Return the (x, y) coordinate for the center point of the cell that contains the specified text.  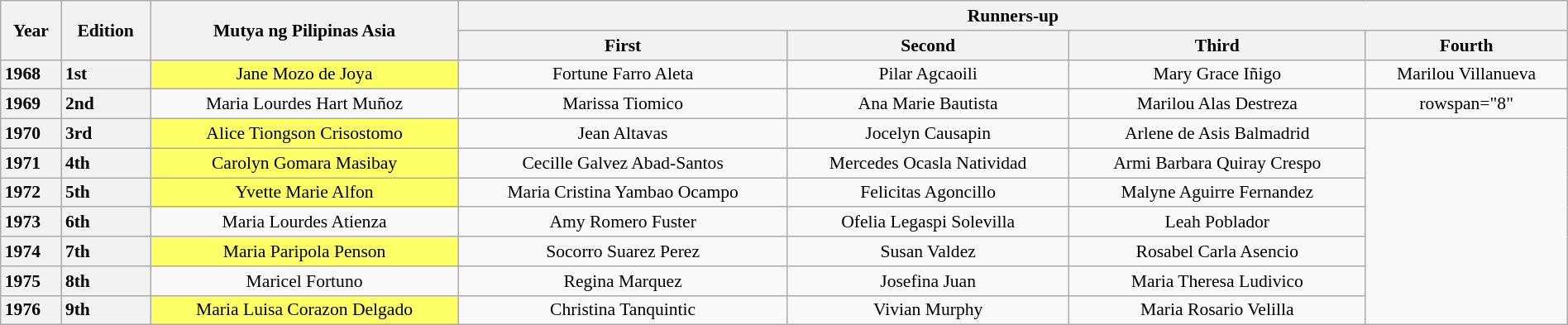
Jocelyn Causapin (928, 134)
Jane Mozo de Joya (304, 74)
1970 (31, 134)
Fourth (1466, 45)
Fortune Farro Aleta (624, 74)
Rosabel Carla Asencio (1217, 251)
Amy Romero Fuster (624, 222)
1973 (31, 222)
Maria Lourdes Hart Muñoz (304, 104)
Maricel Fortuno (304, 281)
rowspan="8" (1466, 104)
Third (1217, 45)
Vivian Murphy (928, 310)
2nd (106, 104)
Pilar Agcaoili (928, 74)
Christina Tanquintic (624, 310)
Marissa Tiomico (624, 104)
Ofelia Legaspi Solevilla (928, 222)
1971 (31, 163)
Socorro Suarez Perez (624, 251)
Maria Lourdes Atienza (304, 222)
1974 (31, 251)
Year (31, 30)
6th (106, 222)
1975 (31, 281)
Edition (106, 30)
4th (106, 163)
9th (106, 310)
Maria Paripola Penson (304, 251)
Maria Theresa Ludivico (1217, 281)
Maria Cristina Yambao Ocampo (624, 193)
1968 (31, 74)
1969 (31, 104)
Mercedes Ocasla Natividad (928, 163)
Alice Tiongson Crisostomo (304, 134)
Mutya ng Pilipinas Asia (304, 30)
Second (928, 45)
5th (106, 193)
Arlene de Asis Balmadrid (1217, 134)
First (624, 45)
Leah Poblador (1217, 222)
Josefina Juan (928, 281)
Marilou Villanueva (1466, 74)
8th (106, 281)
Carolyn Gomara Masibay (304, 163)
Malyne Aguirre Fernandez (1217, 193)
7th (106, 251)
Yvette Marie Alfon (304, 193)
Maria Rosario Velilla (1217, 310)
1976 (31, 310)
1972 (31, 193)
Susan Valdez (928, 251)
Jean Altavas (624, 134)
Marilou Alas Destreza (1217, 104)
Ana Marie Bautista (928, 104)
Mary Grace Iñigo (1217, 74)
3rd (106, 134)
Regina Marquez (624, 281)
Felicitas Agoncillo (928, 193)
Runners-up (1014, 16)
1st (106, 74)
Cecille Galvez Abad-Santos (624, 163)
Maria Luisa Corazon Delgado (304, 310)
Armi Barbara Quiray Crespo (1217, 163)
